Scan for the cell matching the given text and deliver its (x, y) coordinate at center. 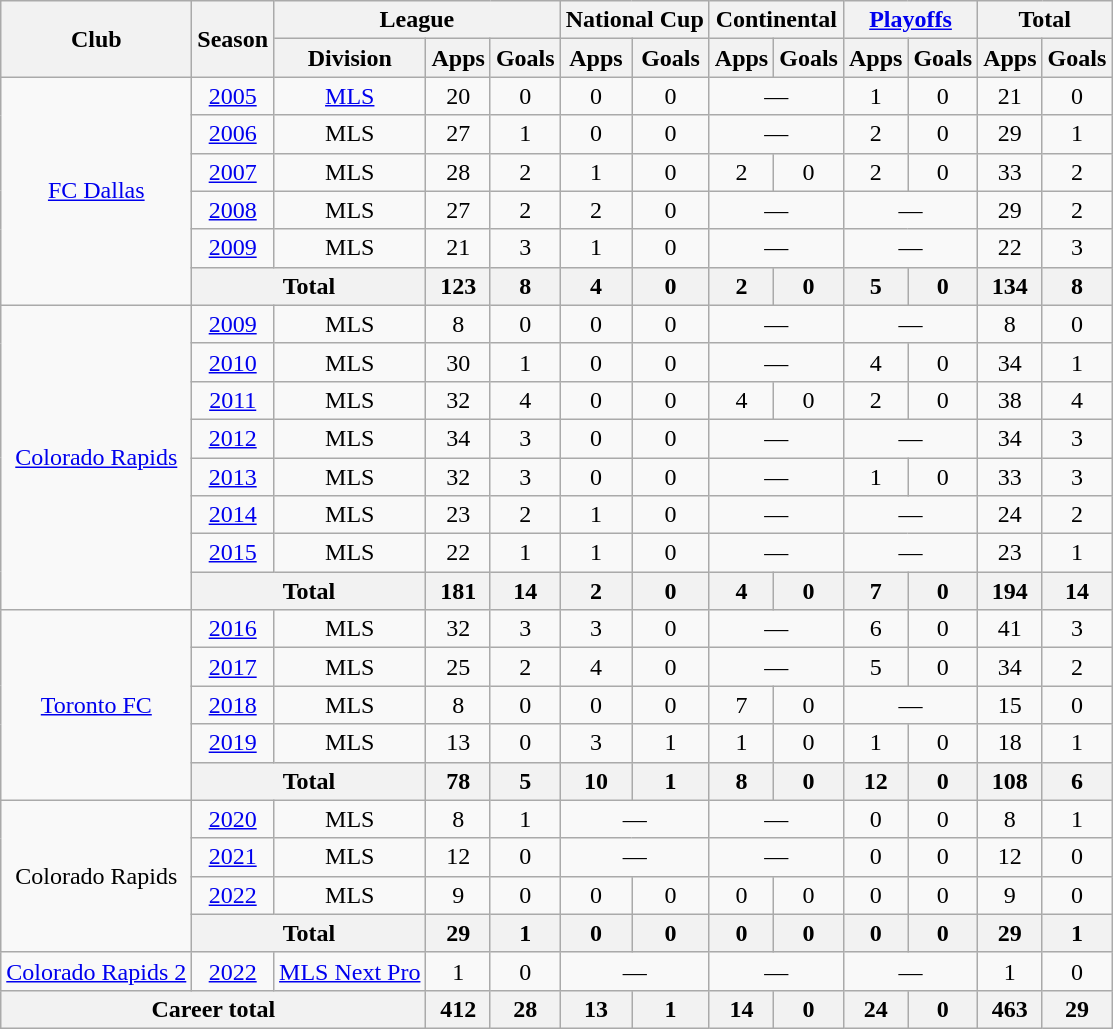
2005 (233, 96)
2015 (233, 553)
2007 (233, 172)
2010 (233, 362)
Playoffs (910, 20)
108 (1010, 781)
MLS Next Pro (350, 971)
2011 (233, 400)
2006 (233, 134)
10 (596, 781)
2019 (233, 743)
Division (350, 58)
League (418, 20)
30 (458, 362)
15 (1010, 705)
463 (1010, 1009)
25 (458, 667)
Season (233, 39)
National Cup (634, 20)
2008 (233, 210)
134 (1010, 286)
FC Dallas (96, 191)
181 (458, 591)
Continental (776, 20)
194 (1010, 591)
38 (1010, 400)
2012 (233, 438)
412 (458, 1009)
78 (458, 781)
Career total (214, 1009)
Toronto FC (96, 705)
2016 (233, 629)
2017 (233, 667)
Colorado Rapids 2 (96, 971)
2018 (233, 705)
2021 (233, 857)
123 (458, 286)
Club (96, 39)
2014 (233, 515)
2013 (233, 477)
2020 (233, 819)
20 (458, 96)
41 (1010, 629)
18 (1010, 743)
